From the cell containing the given text, extract its center point as (x, y) coordinate. 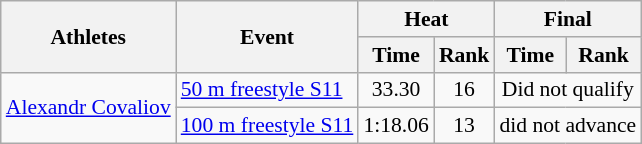
Event (268, 36)
100 m freestyle S11 (268, 126)
Final (568, 19)
Alexandr Covaliov (88, 108)
1:18.06 (396, 126)
33.30 (396, 90)
Heat (426, 19)
Did not qualify (568, 90)
16 (464, 90)
50 m freestyle S11 (268, 90)
13 (464, 126)
did not advance (568, 126)
Athletes (88, 36)
